Return the [x, y] coordinate for the center point of the cell that contains the specified text.  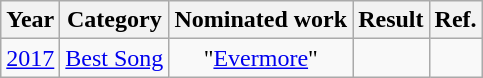
Nominated work [261, 20]
2017 [30, 58]
"Evermore" [261, 58]
Ref. [456, 20]
Year [30, 20]
Result [391, 20]
Category [114, 20]
Best Song [114, 58]
